Detect which cell encompasses the target text, then output its [x, y] center coordinate. 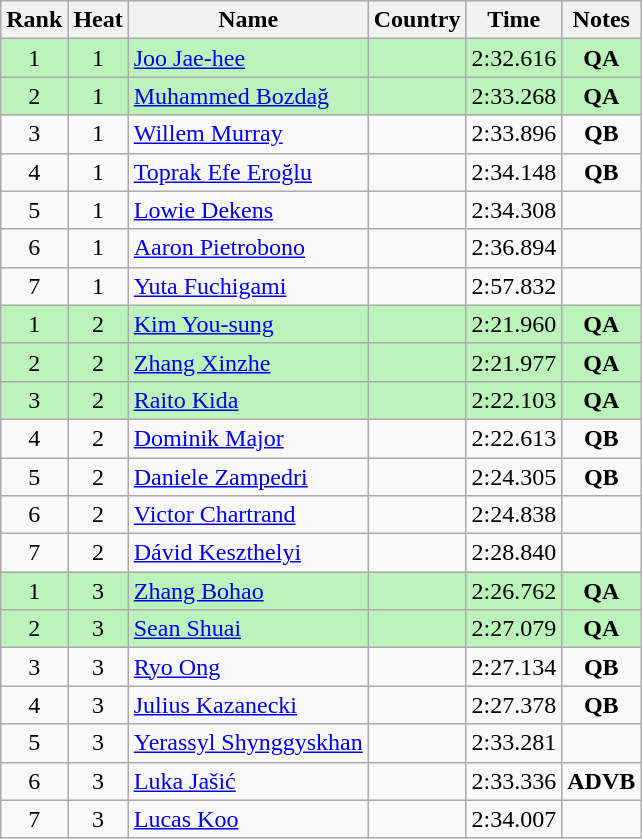
2:34.148 [514, 172]
Name [248, 20]
Zhang Xinzhe [248, 362]
Dominik Major [248, 438]
Luka Jašić [248, 781]
Lucas Koo [248, 819]
2:27.079 [514, 629]
Willem Murray [248, 134]
2:33.268 [514, 96]
2:28.840 [514, 553]
2:22.103 [514, 400]
Yuta Fuchigami [248, 286]
Lowie Dekens [248, 210]
2:21.977 [514, 362]
2:34.007 [514, 819]
Zhang Bohao [248, 591]
Country [417, 20]
Daniele Zampedri [248, 477]
Victor Chartrand [248, 515]
Aaron Pietrobono [248, 248]
Rank [34, 20]
Sean Shuai [248, 629]
2:24.838 [514, 515]
2:32.616 [514, 58]
Yerassyl Shynggyskhan [248, 743]
Kim You-sung [248, 324]
Muhammed Bozdağ [248, 96]
2:33.281 [514, 743]
2:33.336 [514, 781]
Raito Kida [248, 400]
Toprak Efe Eroğlu [248, 172]
Joo Jae-hee [248, 58]
2:33.896 [514, 134]
Time [514, 20]
Notes [602, 20]
2:27.134 [514, 667]
ADVB [602, 781]
Julius Kazanecki [248, 705]
2:22.613 [514, 438]
2:34.308 [514, 210]
Dávid Keszthelyi [248, 553]
2:24.305 [514, 477]
2:26.762 [514, 591]
Heat [98, 20]
2:27.378 [514, 705]
Ryo Ong [248, 667]
2:36.894 [514, 248]
2:57.832 [514, 286]
2:21.960 [514, 324]
